From the cell containing the given text, extract its center point as (X, Y) coordinate. 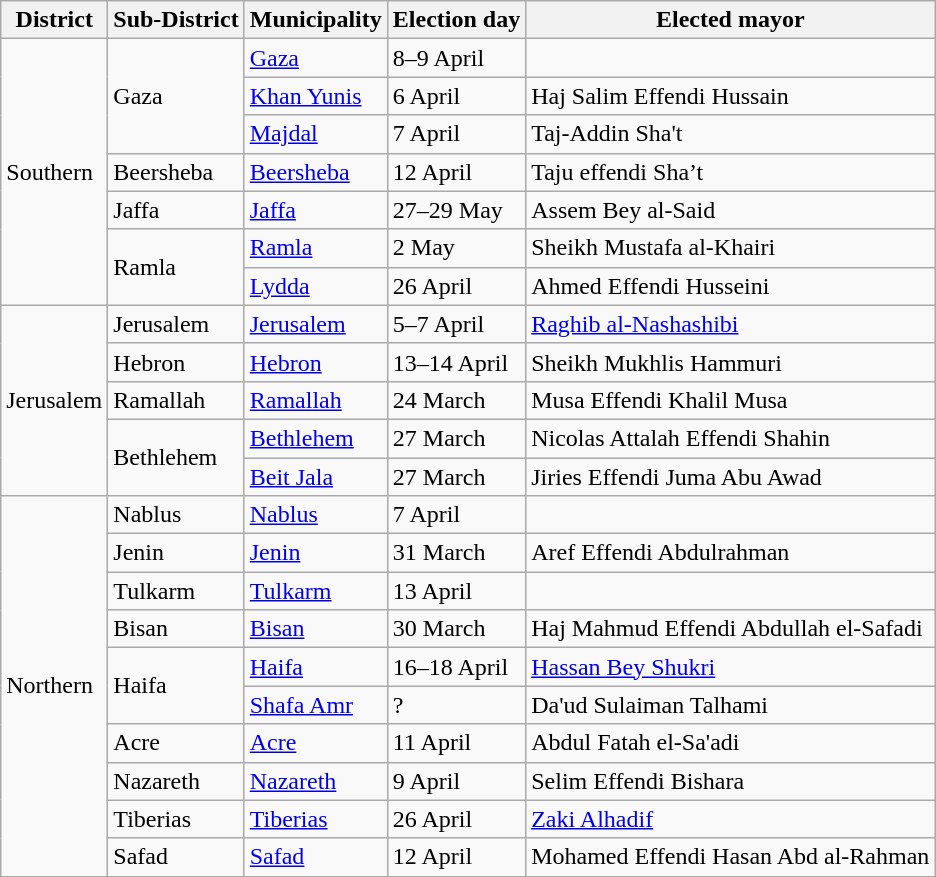
2 May (456, 248)
Southern (54, 172)
Ahmed Effendi Husseini (730, 286)
24 March (456, 400)
Jiries Effendi Juma Abu Awad (730, 477)
Haj Salim Effendi Hussain (730, 96)
Majdal (316, 134)
5–7 April (456, 324)
Hassan Bey Shukri (730, 667)
Raghib al-Nashashibi (730, 324)
8–9 April (456, 58)
16–18 April (456, 667)
Nicolas Attalah Effendi Shahin (730, 438)
31 March (456, 553)
Elected mayor (730, 20)
13 April (456, 591)
Sub-District (176, 20)
Election day (456, 20)
? (456, 705)
Khan Yunis (316, 96)
Northern (54, 686)
Zaki Alhadif (730, 819)
Municipality (316, 20)
Sheikh Mukhlis Hammuri (730, 362)
Assem Bey al-Said (730, 210)
11 April (456, 743)
Shafa Amr (316, 705)
30 March (456, 629)
Taj-Addin Sha't (730, 134)
Da'ud Sulaiman Talhami (730, 705)
Selim Effendi Bishara (730, 781)
Aref Effendi Abdulrahman (730, 553)
6 April (456, 96)
Mohamed Effendi Hasan Abd al-Rahman (730, 857)
13–14 April (456, 362)
27–29 May (456, 210)
District (54, 20)
Sheikh Mustafa al-Khairi (730, 248)
Taju effendi Sha’t (730, 172)
Abdul Fatah el-Sa'adi (730, 743)
Beit Jala (316, 477)
9 April (456, 781)
Haj Mahmud Effendi Abdullah el-Safadi (730, 629)
Musa Effendi Khalil Musa (730, 400)
Lydda (316, 286)
